Locate the cell with the specified text and output its (x, y) center coordinate. 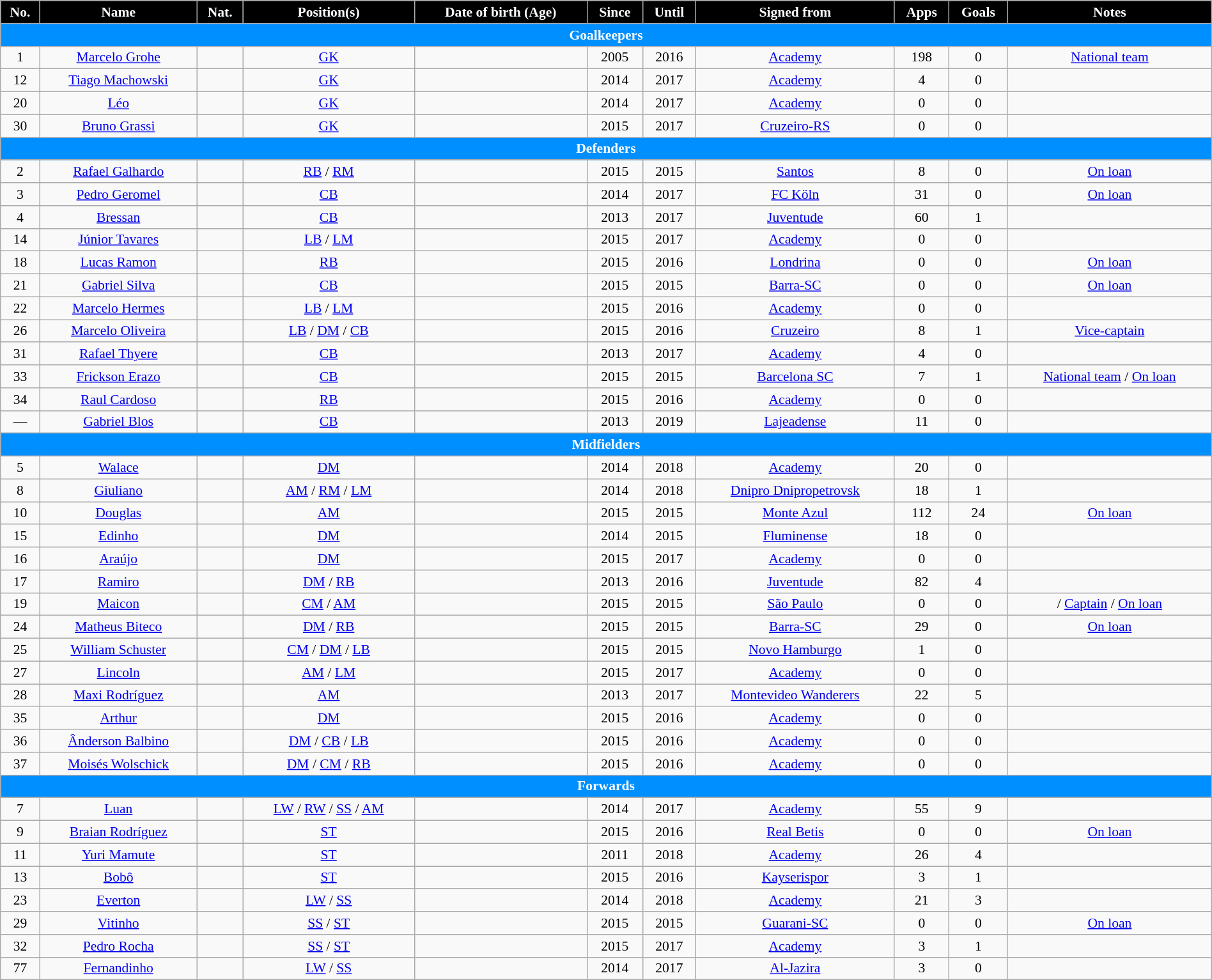
Maxi Rodríguez (118, 696)
Fluminense (795, 536)
23 (20, 901)
Moisés Wolschick (118, 764)
112 (922, 513)
Londrina (795, 263)
Until (669, 12)
Léo (118, 104)
Pedro Rocha (118, 946)
Raul Cardoso (118, 400)
Braian Rodríguez (118, 832)
Midfielders (606, 445)
Marcelo Grohe (118, 58)
Barcelona SC (795, 377)
DM / CB / LB (329, 741)
/ Captain / On loan (1110, 604)
Marcelo Oliveira (118, 331)
AM / RM / LM (329, 490)
Everton (118, 901)
27 (20, 673)
Lucas Ramon (118, 263)
28 (20, 696)
LW / RW / SS / AM (329, 809)
198 (922, 58)
National team / On loan (1110, 377)
No. (20, 12)
2005 (615, 58)
Júnior Tavares (118, 240)
Arthur (118, 719)
Lajeadense (795, 422)
35 (20, 719)
Apps (922, 12)
Vice-captain (1110, 331)
34 (20, 400)
2 (20, 172)
Vitinho (118, 923)
Rafael Thyere (118, 354)
FC Köln (795, 194)
William Schuster (118, 650)
25 (20, 650)
Bressan (118, 217)
60 (922, 217)
DM / CM / RB (329, 764)
37 (20, 764)
Kayserispor (795, 878)
Goalkeepers (606, 35)
LB / DM / CB (329, 331)
Nat. (220, 12)
CM / DM / LB (329, 650)
10 (20, 513)
Cruzeiro-RS (795, 126)
Gabriel Blos (118, 422)
Pedro Geromel (118, 194)
Since (615, 12)
Lincoln (118, 673)
36 (20, 741)
Al-Jazira (795, 968)
Bruno Grassi (118, 126)
30 (20, 126)
2019 (669, 422)
Ânderson Balbino (118, 741)
Santos (795, 172)
16 (20, 559)
Montevideo Wanderers (795, 696)
Bobô (118, 878)
National team (1110, 58)
Position(s) (329, 12)
Tiago Machowski (118, 81)
32 (20, 946)
12 (20, 81)
55 (922, 809)
Frickson Erazo (118, 377)
17 (20, 582)
82 (922, 582)
2011 (615, 855)
Yuri Mamute (118, 855)
Goals (978, 12)
Guarani-SC (795, 923)
Notes (1110, 12)
Name (118, 12)
CM / AM (329, 604)
15 (20, 536)
13 (20, 878)
Dnipro Dnipropetrovsk (795, 490)
14 (20, 240)
Matheus Biteco (118, 627)
19 (20, 604)
Signed from (795, 12)
Araújo (118, 559)
Walace (118, 468)
Giuliano (118, 490)
77 (20, 968)
Date of birth (Age) (501, 12)
Cruzeiro (795, 331)
— (20, 422)
São Paulo (795, 604)
RB / RM (329, 172)
Novo Hamburgo (795, 650)
Fernandinho (118, 968)
AM / LM (329, 673)
Gabriel Silva (118, 286)
Marcelo Hermes (118, 308)
Maicon (118, 604)
Ramiro (118, 582)
33 (20, 377)
Douglas (118, 513)
Monte Azul (795, 513)
Defenders (606, 149)
Real Betis (795, 832)
Luan (118, 809)
Forwards (606, 786)
Edinho (118, 536)
Rafael Galhardo (118, 172)
